Identify which cell holds the provided text, then report its (x, y) central coordinate. 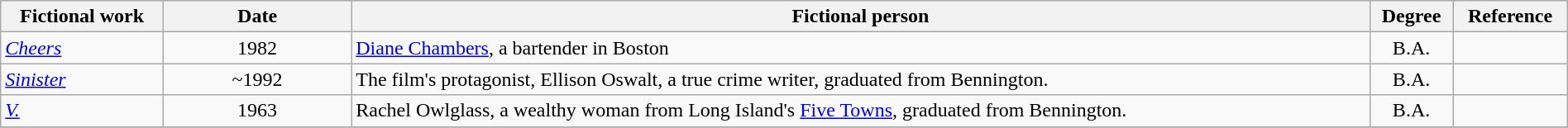
Date (256, 17)
Cheers (83, 48)
V. (83, 111)
Rachel Owlglass, a wealthy woman from Long Island's Five Towns, graduated from Bennington. (860, 111)
Sinister (83, 79)
Fictional work (83, 17)
Diane Chambers, a bartender in Boston (860, 48)
1963 (256, 111)
Degree (1411, 17)
Fictional person (860, 17)
Reference (1510, 17)
1982 (256, 48)
The film's protagonist, Ellison Oswalt, a true crime writer, graduated from Bennington. (860, 79)
~1992 (256, 79)
